Search for the cell housing the specified text and yield its [x, y] center coordinate. 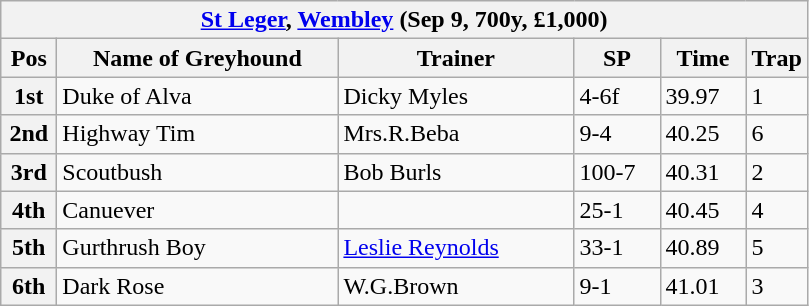
3 [776, 286]
3rd [29, 172]
Duke of Alva [198, 96]
4-6f [617, 96]
Leslie Reynolds [456, 248]
9-1 [617, 286]
SP [617, 58]
Trap [776, 58]
40.31 [703, 172]
2nd [29, 134]
2 [776, 172]
33-1 [617, 248]
25-1 [617, 210]
5th [29, 248]
Trainer [456, 58]
Pos [29, 58]
4 [776, 210]
Bob Burls [456, 172]
Gurthrush Boy [198, 248]
Dark Rose [198, 286]
Mrs.R.Beba [456, 134]
40.25 [703, 134]
5 [776, 248]
Name of Greyhound [198, 58]
39.97 [703, 96]
1 [776, 96]
40.45 [703, 210]
100-7 [617, 172]
Scoutbush [198, 172]
41.01 [703, 286]
40.89 [703, 248]
6th [29, 286]
Time [703, 58]
Dicky Myles [456, 96]
St Leger, Wembley (Sep 9, 700y, £1,000) [404, 20]
6 [776, 134]
1st [29, 96]
W.G.Brown [456, 286]
Canuever [198, 210]
4th [29, 210]
Highway Tim [198, 134]
9-4 [617, 134]
